Output the [x, y] coordinate of the center of the cell containing the given text.  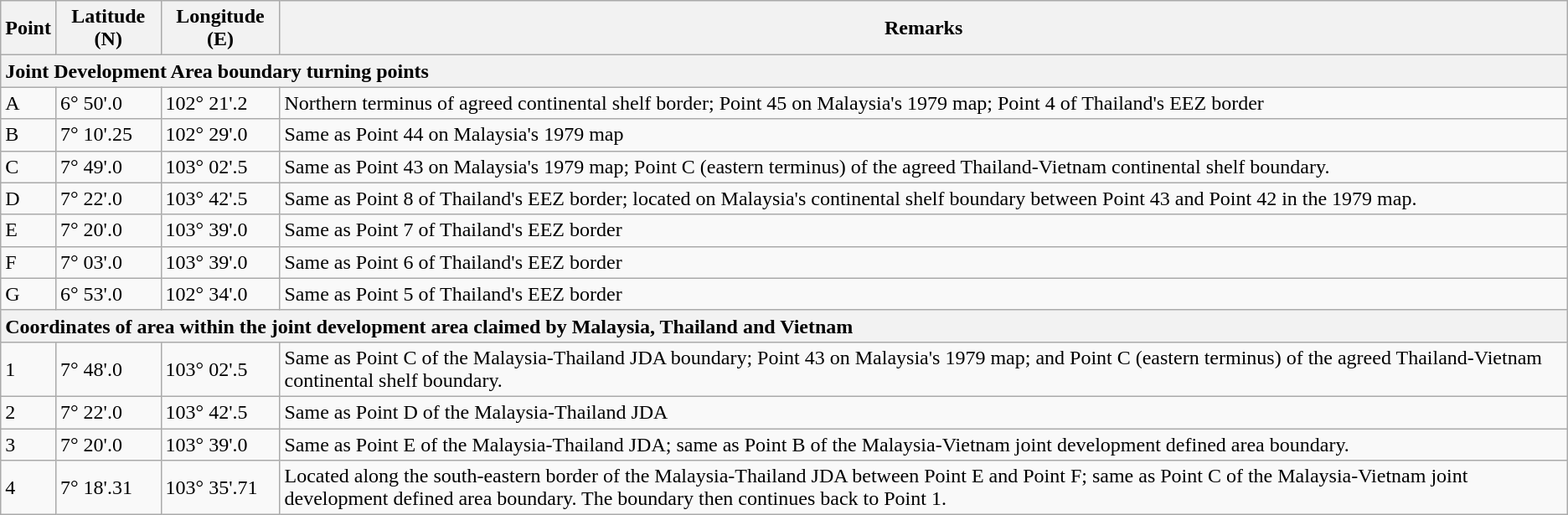
Longitude (E) [220, 28]
G [28, 294]
Point [28, 28]
4 [28, 487]
B [28, 135]
Same as Point 43 on Malaysia's 1979 map; Point C (eastern terminus) of the agreed Thailand-Vietnam continental shelf boundary. [923, 167]
Northern terminus of agreed continental shelf border; Point 45 on Malaysia's 1979 map; Point 4 of Thailand's EEZ border [923, 103]
Same as Point 8 of Thailand's EEZ border; located on Malaysia's continental shelf boundary between Point 43 and Point 42 in the 1979 map. [923, 198]
Same as Point 5 of Thailand's EEZ border [923, 294]
1 [28, 368]
F [28, 262]
A [28, 103]
Same as Point 7 of Thailand's EEZ border [923, 230]
E [28, 230]
2 [28, 412]
C [28, 167]
Remarks [923, 28]
7° 03'.0 [108, 262]
103° 35'.71 [220, 487]
102° 21'.2 [220, 103]
Latitude (N) [108, 28]
7° 48'.0 [108, 368]
102° 29'.0 [220, 135]
7° 10'.25 [108, 135]
6° 53'.0 [108, 294]
Same as Point 44 on Malaysia's 1979 map [923, 135]
3 [28, 445]
7° 18'.31 [108, 487]
6° 50'.0 [108, 103]
7° 49'.0 [108, 167]
Same as Point D of the Malaysia-Thailand JDA [923, 412]
Same as Point 6 of Thailand's EEZ border [923, 262]
Joint Development Area boundary turning points [784, 71]
Coordinates of area within the joint development area claimed by Malaysia, Thailand and Vietnam [784, 326]
Same as Point E of the Malaysia-Thailand JDA; same as Point B of the Malaysia-Vietnam joint development defined area boundary. [923, 445]
D [28, 198]
102° 34'.0 [220, 294]
